Identify which cell holds the provided text, then report its (x, y) central coordinate. 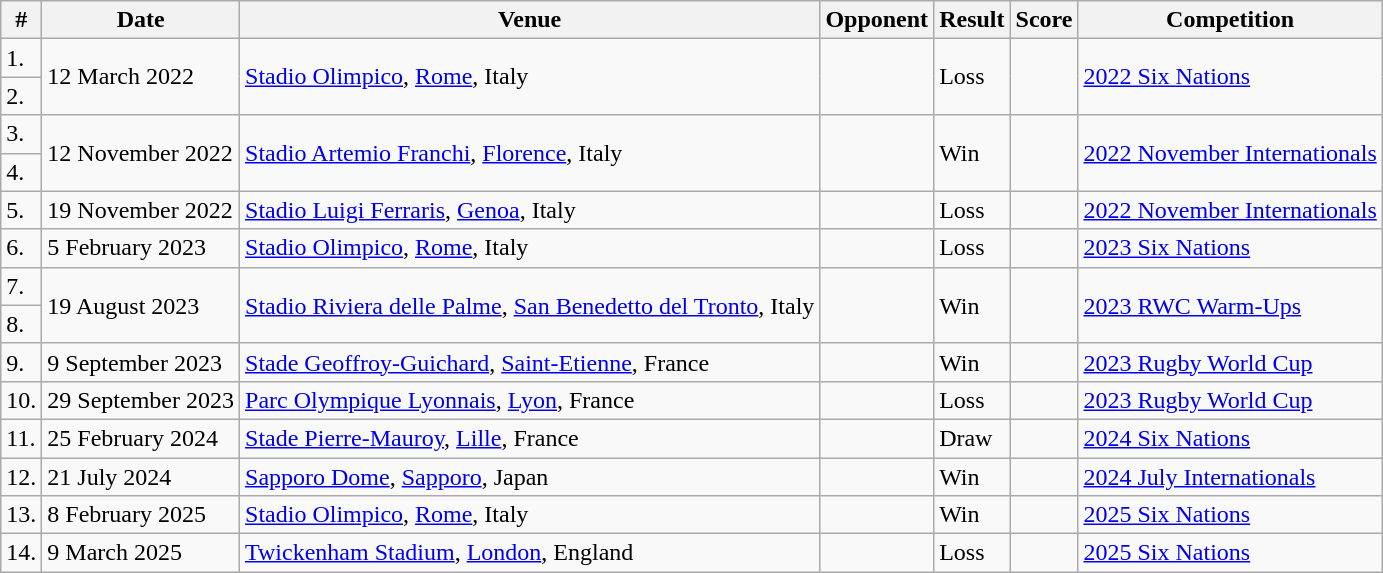
19 November 2022 (141, 210)
Competition (1230, 20)
Stadio Artemio Franchi, Florence, Italy (530, 153)
Stade Pierre-Mauroy, Lille, France (530, 438)
4. (22, 172)
2024 July Internationals (1230, 477)
5 February 2023 (141, 248)
7. (22, 286)
25 February 2024 (141, 438)
10. (22, 400)
Result (972, 20)
6. (22, 248)
Twickenham Stadium, London, England (530, 553)
2022 Six Nations (1230, 77)
Opponent (877, 20)
9 September 2023 (141, 362)
9 March 2025 (141, 553)
Stade Geoffroy-Guichard, Saint-Etienne, France (530, 362)
2023 Six Nations (1230, 248)
5. (22, 210)
Draw (972, 438)
Sapporo Dome, Sapporo, Japan (530, 477)
19 August 2023 (141, 305)
Parc Olympique Lyonnais, Lyon, France (530, 400)
Score (1044, 20)
Stadio Riviera delle Palme, San Benedetto del Tronto, Italy (530, 305)
1. (22, 58)
13. (22, 515)
11. (22, 438)
14. (22, 553)
# (22, 20)
2. (22, 96)
Stadio Luigi Ferraris, Genoa, Italy (530, 210)
12 November 2022 (141, 153)
2023 RWC Warm-Ups (1230, 305)
Venue (530, 20)
2024 Six Nations (1230, 438)
8 February 2025 (141, 515)
8. (22, 324)
3. (22, 134)
Date (141, 20)
21 July 2024 (141, 477)
29 September 2023 (141, 400)
9. (22, 362)
12. (22, 477)
12 March 2022 (141, 77)
